Output the [X, Y] coordinate of the center of the cell containing the given text.  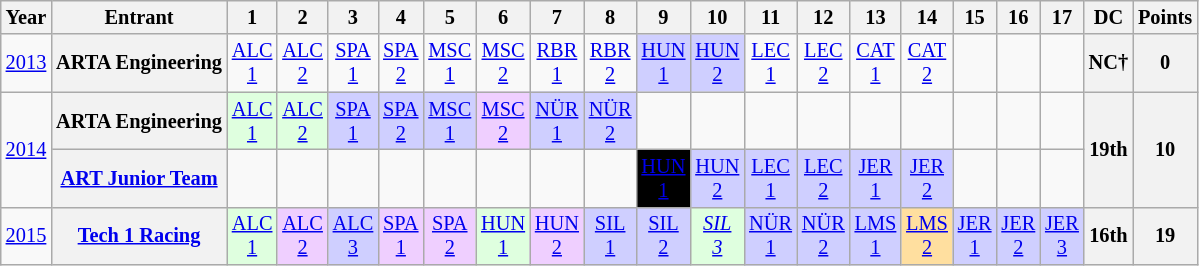
19 [1165, 236]
19th [1108, 150]
ALC3 [353, 236]
5 [450, 17]
15 [975, 17]
13 [876, 17]
SIL1 [610, 236]
8 [610, 17]
RBR2 [610, 63]
ART Junior Team [139, 178]
CAT2 [927, 63]
2015 [26, 236]
2014 [26, 150]
0 [1165, 63]
1 [252, 17]
12 [824, 17]
RBR1 [557, 63]
SIL2 [664, 236]
CAT1 [876, 63]
2 [302, 17]
SIL3 [717, 236]
16th [1108, 236]
14 [927, 17]
Year [26, 17]
17 [1062, 17]
11 [770, 17]
16 [1018, 17]
Tech 1 Racing [139, 236]
4 [400, 17]
2013 [26, 63]
Points [1165, 17]
LMS2 [927, 236]
Entrant [139, 17]
9 [664, 17]
DC [1108, 17]
JER3 [1062, 236]
3 [353, 17]
NC† [1108, 63]
7 [557, 17]
LMS1 [876, 236]
6 [503, 17]
